Detect which cell encompasses the target text, then output its [x, y] center coordinate. 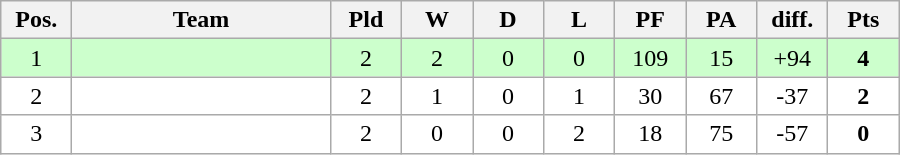
4 [864, 58]
109 [650, 58]
Pts [864, 20]
67 [722, 96]
-37 [792, 96]
+94 [792, 58]
Pos. [36, 20]
3 [36, 134]
30 [650, 96]
L [580, 20]
18 [650, 134]
75 [722, 134]
15 [722, 58]
W [436, 20]
D [508, 20]
Pld [366, 20]
Team [202, 20]
-57 [792, 134]
PA [722, 20]
diff. [792, 20]
PF [650, 20]
